For the text-containing cell, return its midpoint in [x, y] coordinate format. 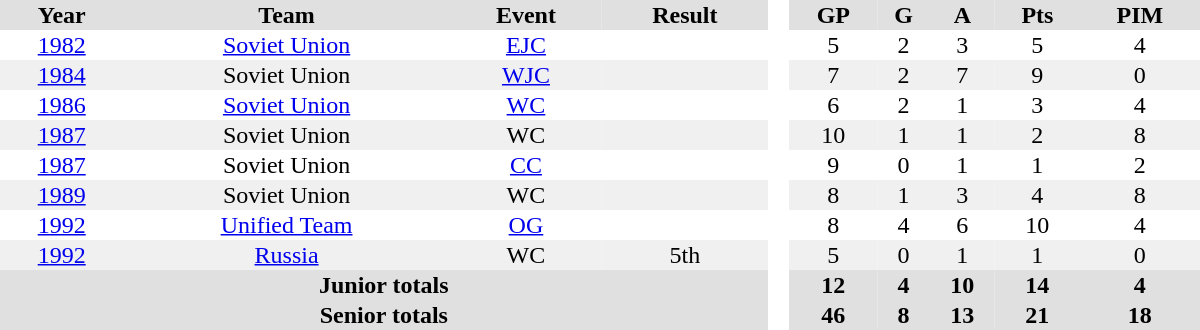
CC [526, 165]
Russia [286, 255]
1984 [62, 75]
1989 [62, 195]
21 [1038, 315]
WJC [526, 75]
12 [833, 285]
1986 [62, 105]
GP [833, 15]
Senior totals [384, 315]
Event [526, 15]
OG [526, 225]
Pts [1038, 15]
Unified Team [286, 225]
Year [62, 15]
18 [1140, 315]
Junior totals [384, 285]
14 [1038, 285]
PIM [1140, 15]
46 [833, 315]
G [903, 15]
5th [684, 255]
1982 [62, 45]
Result [684, 15]
EJC [526, 45]
A [962, 15]
13 [962, 315]
Team [286, 15]
